Capture the cell that displays the provided text and extract its [X, Y] central coordinate. 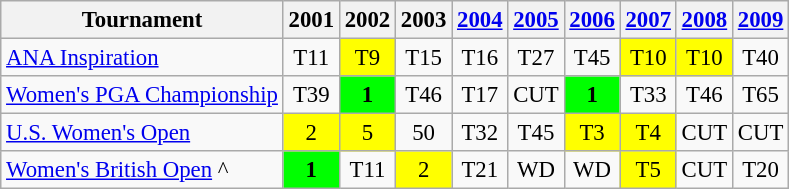
T4 [648, 133]
Women's British Open ^ [142, 170]
2005 [536, 20]
2002 [367, 20]
2003 [424, 20]
T27 [536, 58]
2007 [648, 20]
50 [424, 133]
2004 [480, 20]
T39 [311, 95]
T3 [592, 133]
T15 [424, 58]
T65 [760, 95]
Tournament [142, 20]
T5 [648, 170]
T32 [480, 133]
2001 [311, 20]
U.S. Women's Open [142, 133]
5 [367, 133]
T17 [480, 95]
2009 [760, 20]
Women's PGA Championship [142, 95]
T9 [367, 58]
T21 [480, 170]
2006 [592, 20]
2008 [704, 20]
T16 [480, 58]
T33 [648, 95]
T40 [760, 58]
T20 [760, 170]
ANA Inspiration [142, 58]
